Output the (X, Y) coordinate of the center of the cell containing the given text.  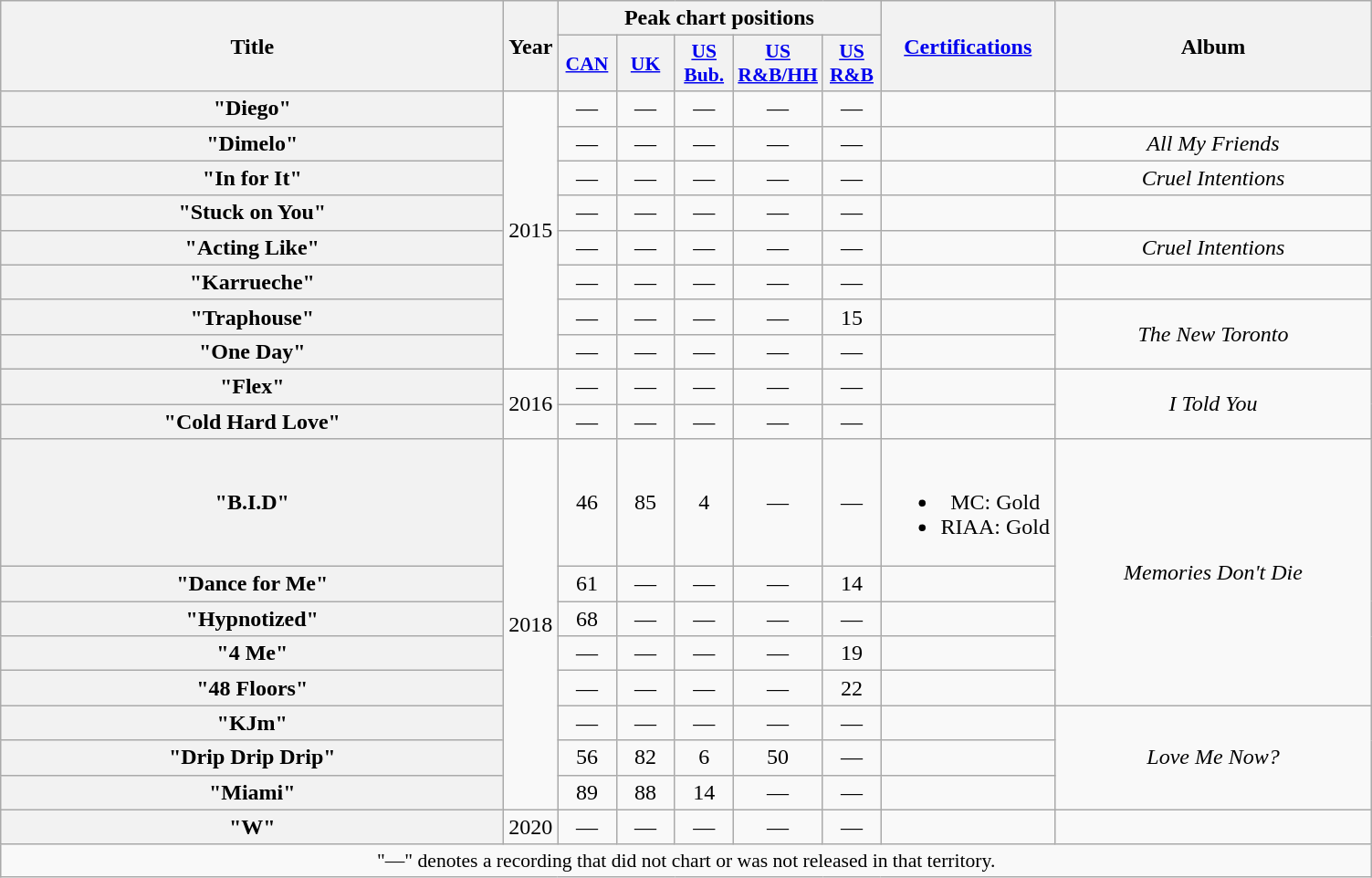
"Diego" (252, 109)
"4 Me" (252, 653)
CAN (587, 64)
I Told You (1212, 403)
46 (587, 503)
22 (852, 688)
UK (645, 64)
88 (645, 792)
4 (704, 503)
"Stuck on You" (252, 213)
Album (1212, 46)
Certifications (968, 46)
"W" (252, 827)
15 (852, 317)
"Miami" (252, 792)
19 (852, 653)
USR&B/HH (778, 64)
2016 (531, 403)
85 (645, 503)
2020 (531, 827)
MC: GoldRIAA: Gold (968, 503)
"Hypnotized" (252, 619)
"Traphouse" (252, 317)
2018 (531, 624)
2015 (531, 230)
USBub. (704, 64)
Peak chart positions (719, 18)
"In for It" (252, 178)
"Flex" (252, 386)
"Karrueche" (252, 282)
"—" denotes a recording that did not chart or was not released in that territory. (686, 861)
89 (587, 792)
"Dimelo" (252, 143)
"One Day" (252, 351)
The New Toronto (1212, 334)
82 (645, 758)
"Acting Like" (252, 247)
"Dance for Me" (252, 584)
50 (778, 758)
6 (704, 758)
Memories Don't Die (1212, 572)
"48 Floors" (252, 688)
"B.I.D" (252, 503)
All My Friends (1212, 143)
Love Me Now? (1212, 758)
56 (587, 758)
"Cold Hard Love" (252, 421)
US R&B (852, 64)
Year (531, 46)
68 (587, 619)
Title (252, 46)
"KJm" (252, 723)
"Drip Drip Drip" (252, 758)
61 (587, 584)
